Determine the (X, Y) coordinate at the center of the cell enclosing the given text.  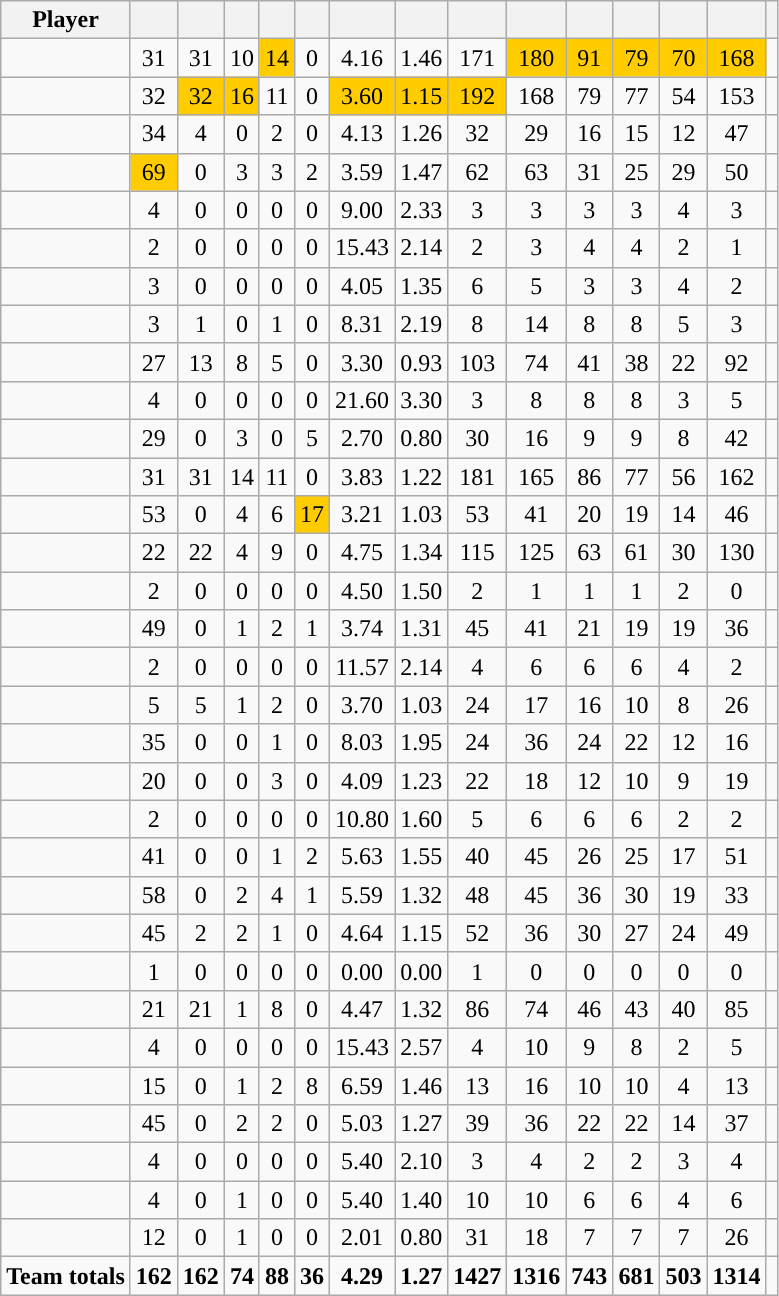
38 (636, 362)
43 (636, 1009)
8.03 (362, 743)
5.59 (362, 895)
42 (736, 438)
39 (478, 1124)
50 (736, 172)
Team totals (66, 1276)
2.57 (422, 1047)
1.55 (422, 857)
2.33 (422, 210)
58 (154, 895)
88 (276, 1276)
171 (478, 58)
51 (736, 857)
5.03 (362, 1124)
0.93 (422, 362)
10.80 (362, 819)
70 (684, 58)
4.75 (362, 553)
2.70 (362, 438)
181 (478, 477)
1.31 (422, 629)
2.01 (362, 1238)
1.95 (422, 743)
1427 (478, 1276)
1.35 (422, 286)
37 (736, 1124)
21.60 (362, 400)
1.34 (422, 553)
115 (478, 553)
4.64 (362, 933)
3.83 (362, 477)
6.59 (362, 1085)
1314 (736, 1276)
69 (154, 172)
3.21 (362, 515)
153 (736, 96)
1.47 (422, 172)
130 (736, 553)
91 (590, 58)
3.70 (362, 705)
4.16 (362, 58)
3.60 (362, 96)
8.31 (362, 324)
48 (478, 895)
192 (478, 96)
35 (154, 743)
503 (684, 1276)
2.19 (422, 324)
33 (736, 895)
1.26 (422, 134)
180 (536, 58)
4.29 (362, 1276)
4.50 (362, 591)
54 (684, 96)
3.74 (362, 629)
61 (636, 553)
11.57 (362, 667)
4.13 (362, 134)
5.63 (362, 857)
1.23 (422, 781)
743 (590, 1276)
1316 (536, 1276)
1.40 (422, 1200)
52 (478, 933)
56 (684, 477)
165 (536, 477)
1.60 (422, 819)
3.59 (362, 172)
4.05 (362, 286)
92 (736, 362)
Player (66, 20)
2.10 (422, 1162)
4.09 (362, 781)
681 (636, 1276)
103 (478, 362)
4.47 (362, 1009)
62 (478, 172)
1.50 (422, 591)
85 (736, 1009)
125 (536, 553)
1.22 (422, 477)
47 (736, 134)
9.00 (362, 210)
34 (154, 134)
